Extract the [x, y] coordinate from the center of the cell holding the provided text.  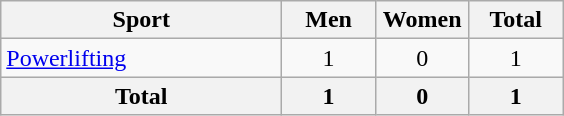
Women [422, 20]
Men [329, 20]
Sport [142, 20]
Powerlifting [142, 58]
